Detect which cell encompasses the target text, then output its [X, Y] center coordinate. 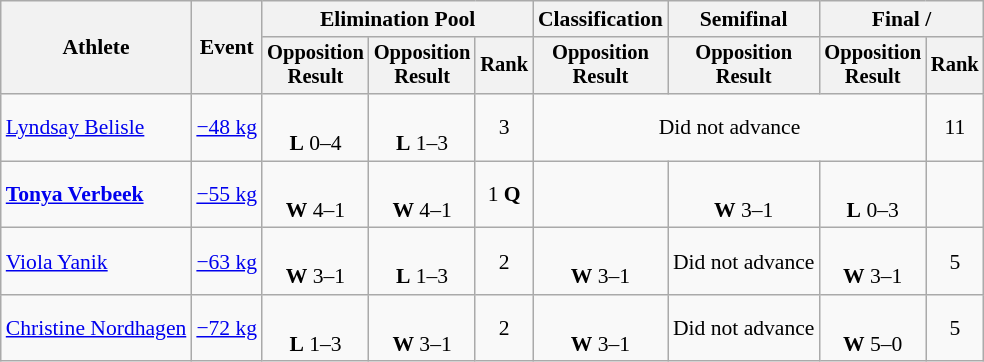
Final / [901, 19]
1 Q [504, 194]
Athlete [96, 48]
Classification [600, 19]
−48 kg [226, 128]
−55 kg [226, 194]
−72 kg [226, 328]
Tonya Verbeek [96, 194]
Christine Nordhagen [96, 328]
11 [955, 128]
L 0–4 [316, 128]
W 5–0 [872, 328]
L 0–3 [872, 194]
Elimination Pool [398, 19]
3 [504, 128]
Event [226, 48]
Viola Yanik [96, 262]
Semifinal [744, 19]
Lyndsay Belisle [96, 128]
−63 kg [226, 262]
